Output the (X, Y) coordinate of the center of the cell containing the given text.  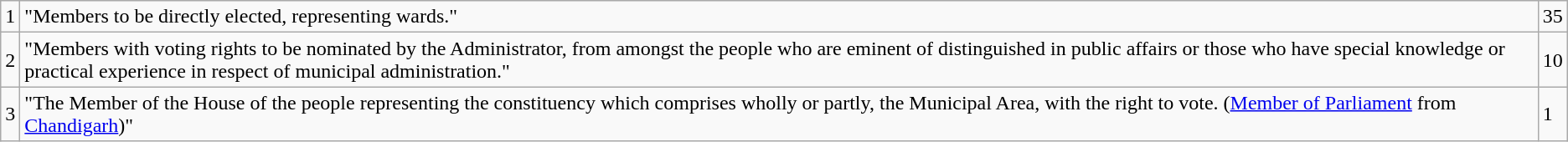
10 (1553, 60)
3 (10, 114)
2 (10, 60)
35 (1553, 17)
"Members to be directly elected, representing wards." (779, 17)
